For the text-containing cell, return its midpoint in (X, Y) coordinate format. 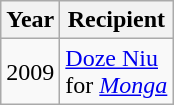
2009 (30, 72)
Year (30, 20)
Recipient (116, 20)
Doze Niu for Monga (116, 72)
